Scan for the cell matching the given text and deliver its [x, y] coordinate at center. 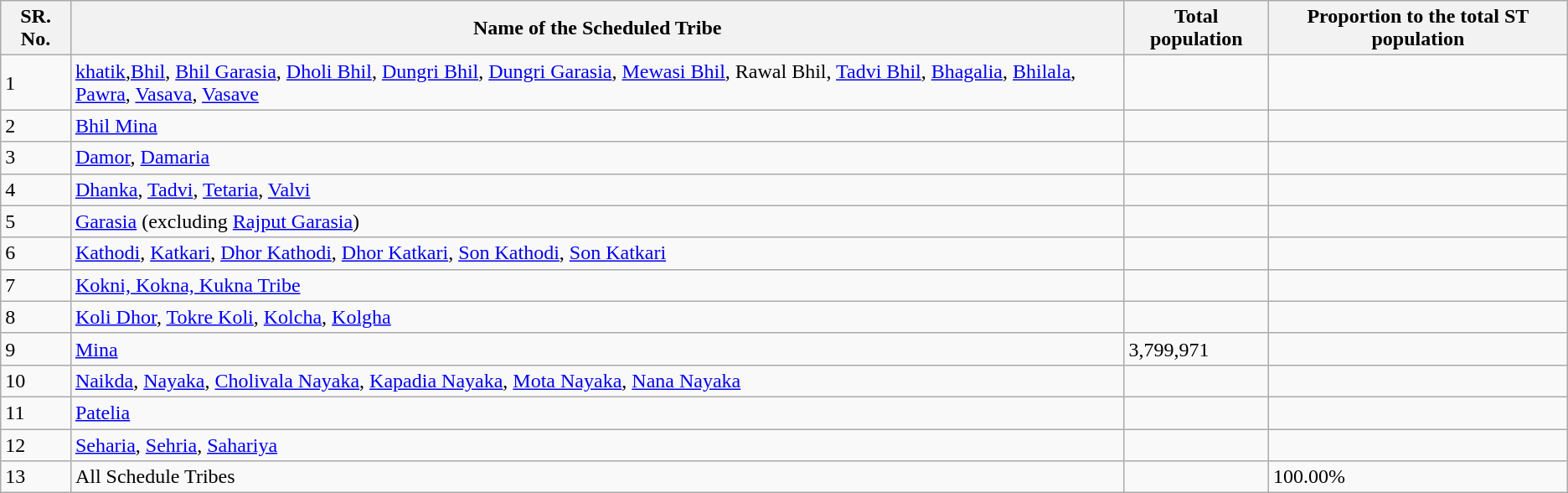
Damor, Damaria [597, 158]
9 [36, 349]
Koli Dhor, Tokre Koli, Kolcha, Kolgha [597, 317]
Patelia [597, 413]
Kathodi, Katkari, Dhor Kathodi, Dhor Katkari, Son Kathodi, Son Katkari [597, 253]
12 [36, 445]
Mina [597, 349]
Dhanka, Tadvi, Tetaria, Valvi [597, 189]
Naikda, Nayaka, Cholivala Nayaka, Kapadia Nayaka, Mota Nayaka, Nana Nayaka [597, 381]
5 [36, 221]
3 [36, 158]
11 [36, 413]
Kokni, Kokna, Kukna Tribe [597, 285]
Garasia (excluding Rajput Garasia) [597, 221]
10 [36, 381]
1 [36, 82]
2 [36, 126]
All Schedule Tribes [597, 477]
6 [36, 253]
3,799,971 [1196, 349]
7 [36, 285]
8 [36, 317]
Name of the Scheduled Tribe [597, 29]
Total population [1196, 29]
Proportion to the total ST population [1419, 29]
100.00% [1419, 477]
13 [36, 477]
Seharia, Sehria, Sahariya [597, 445]
4 [36, 189]
khatik,Bhil, Bhil Garasia, Dholi Bhil, Dungri Bhil, Dungri Garasia, Mewasi Bhil, Rawal Bhil, Tadvi Bhil, Bhagalia, Bhilala, Pawra, Vasava, Vasave [597, 82]
Bhil Mina [597, 126]
SR. No. [36, 29]
